Extract the [x, y] coordinate from the center of the cell holding the provided text.  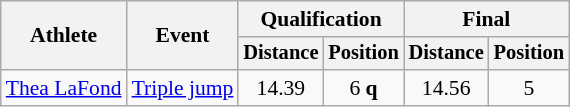
Triple jump [183, 88]
Qualification [320, 19]
5 [529, 88]
Thea LaFond [64, 88]
6 q [363, 88]
Event [183, 36]
14.56 [446, 88]
Athlete [64, 36]
Final [486, 19]
14.39 [280, 88]
